Find where the given text appears and provide that cell's center as (X, Y) coordinate. 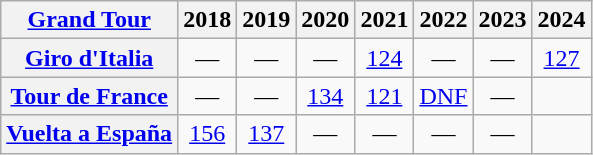
2021 (384, 20)
2019 (266, 20)
2023 (502, 20)
156 (208, 134)
121 (384, 96)
DNF (444, 96)
2022 (444, 20)
2024 (562, 20)
2018 (208, 20)
Giro d'Italia (90, 58)
Tour de France (90, 96)
137 (266, 134)
124 (384, 58)
2020 (326, 20)
134 (326, 96)
127 (562, 58)
Grand Tour (90, 20)
Vuelta a España (90, 134)
